Identify which cell holds the provided text, then report its (x, y) central coordinate. 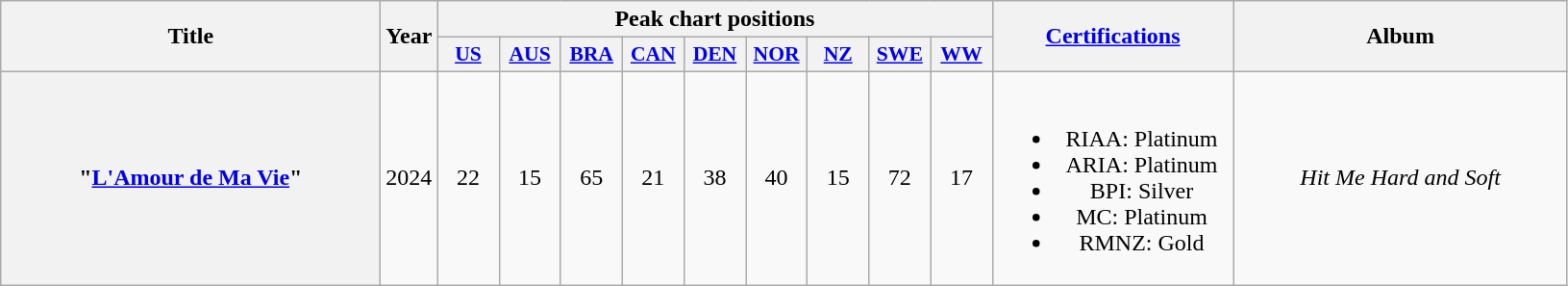
21 (653, 177)
Hit Me Hard and Soft (1400, 177)
WW (961, 55)
72 (900, 177)
BRA (591, 55)
40 (777, 177)
NZ (838, 55)
RIAA: PlatinumARIA: PlatinumBPI: SilverMC: PlatinumRMNZ: Gold (1113, 177)
SWE (900, 55)
38 (714, 177)
Peak chart positions (715, 19)
AUS (530, 55)
17 (961, 177)
2024 (410, 177)
Title (190, 37)
Year (410, 37)
NOR (777, 55)
Certifications (1113, 37)
US (468, 55)
22 (468, 177)
DEN (714, 55)
Album (1400, 37)
CAN (653, 55)
"L'Amour de Ma Vie" (190, 177)
65 (591, 177)
